Capture the cell that displays the provided text and extract its [x, y] central coordinate. 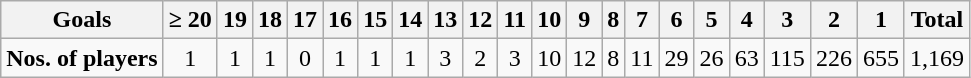
Total [936, 20]
4 [746, 20]
6 [676, 20]
14 [410, 20]
18 [270, 20]
655 [880, 58]
17 [306, 20]
115 [787, 58]
7 [642, 20]
1,169 [936, 58]
15 [376, 20]
5 [712, 20]
Goals [82, 20]
19 [234, 20]
0 [306, 58]
Nos. of players [82, 58]
16 [340, 20]
26 [712, 58]
226 [834, 58]
29 [676, 58]
13 [446, 20]
9 [584, 20]
≥ 20 [190, 20]
63 [746, 58]
